Identify which cell holds the provided text, then report its [x, y] central coordinate. 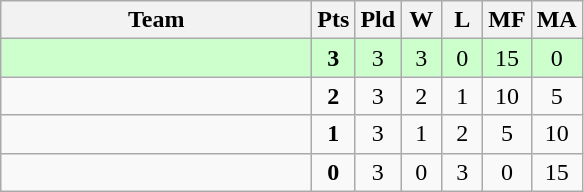
Pts [334, 20]
MA [556, 20]
W [422, 20]
MF [507, 20]
Team [156, 20]
L [462, 20]
Pld [378, 20]
